Output the [X, Y] coordinate of the center of the cell containing the given text.  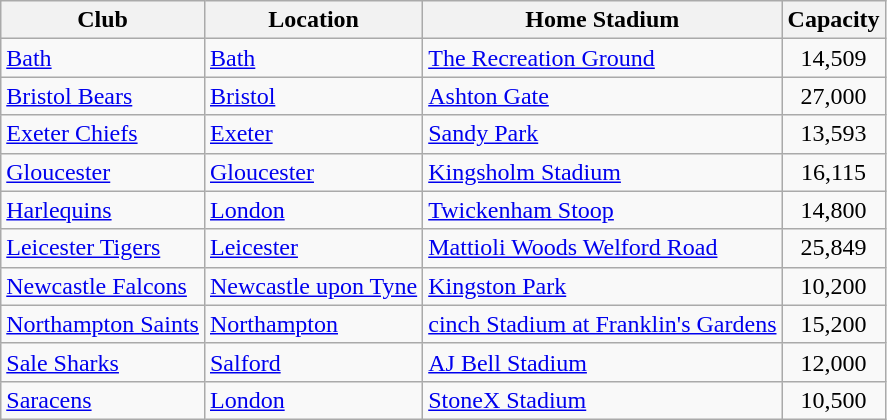
Harlequins [103, 210]
Bristol [313, 96]
Northampton Saints [103, 324]
12,000 [834, 362]
Sandy Park [602, 134]
AJ Bell Stadium [602, 362]
Club [103, 20]
cinch Stadium at Franklin's Gardens [602, 324]
27,000 [834, 96]
The Recreation Ground [602, 58]
13,593 [834, 134]
Kingston Park [602, 286]
Exeter Chiefs [103, 134]
Sale Sharks [103, 362]
Newcastle upon Tyne [313, 286]
14,509 [834, 58]
Newcastle Falcons [103, 286]
Exeter [313, 134]
14,800 [834, 210]
Leicester [313, 248]
Twickenham Stoop [602, 210]
Kingsholm Stadium [602, 172]
10,500 [834, 400]
10,200 [834, 286]
15,200 [834, 324]
Salford [313, 362]
Northampton [313, 324]
Bristol Bears [103, 96]
Mattioli Woods Welford Road [602, 248]
StoneX Stadium [602, 400]
Ashton Gate [602, 96]
Location [313, 20]
25,849 [834, 248]
Saracens [103, 400]
16,115 [834, 172]
Capacity [834, 20]
Home Stadium [602, 20]
Leicester Tigers [103, 248]
